From the cell containing the given text, extract its center point as [X, Y] coordinate. 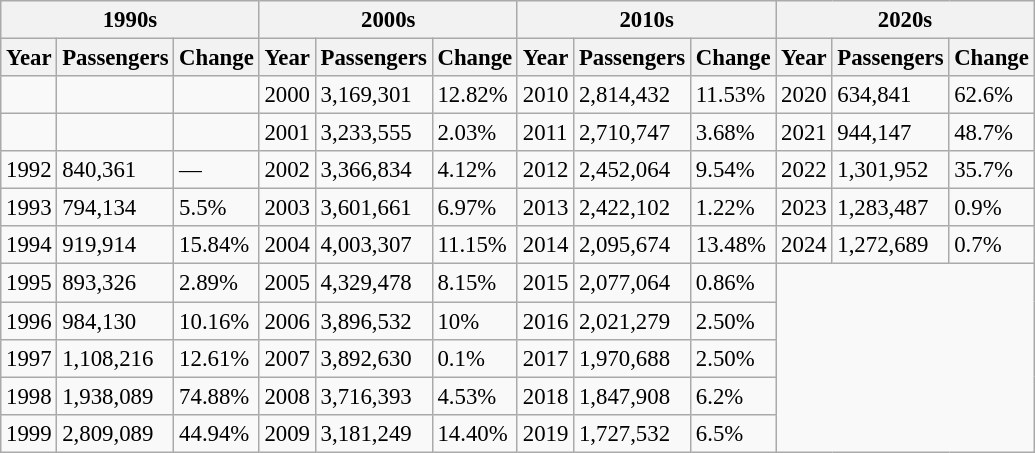
2006 [287, 321]
3.68% [734, 133]
2,095,674 [632, 245]
14.40% [474, 433]
3,892,630 [374, 358]
2.89% [216, 283]
1,938,089 [116, 396]
2010s [646, 20]
2,814,432 [632, 95]
2,422,102 [632, 208]
13.48% [734, 245]
1,283,487 [890, 208]
2007 [287, 358]
984,130 [116, 321]
3,169,301 [374, 95]
9.54% [734, 170]
6.2% [734, 396]
1,970,688 [632, 358]
2012 [545, 170]
2009 [287, 433]
44.94% [216, 433]
2011 [545, 133]
— [216, 170]
48.7% [992, 133]
2000s [388, 20]
2001 [287, 133]
2020s [905, 20]
6.97% [474, 208]
5.5% [216, 208]
15.84% [216, 245]
1,272,689 [890, 245]
4.53% [474, 396]
6.5% [734, 433]
2,710,747 [632, 133]
1994 [29, 245]
2004 [287, 245]
2020 [804, 95]
893,326 [116, 283]
1998 [29, 396]
1995 [29, 283]
2005 [287, 283]
0.1% [474, 358]
10.16% [216, 321]
2017 [545, 358]
840,361 [116, 170]
3,181,249 [374, 433]
2000 [287, 95]
2019 [545, 433]
10% [474, 321]
0.7% [992, 245]
4.12% [474, 170]
1999 [29, 433]
1,108,216 [116, 358]
2021 [804, 133]
1993 [29, 208]
0.9% [992, 208]
3,716,393 [374, 396]
2.03% [474, 133]
1,847,908 [632, 396]
1,727,532 [632, 433]
2024 [804, 245]
1.22% [734, 208]
0.86% [734, 283]
2,077,064 [632, 283]
2022 [804, 170]
2002 [287, 170]
3,896,532 [374, 321]
62.6% [992, 95]
4,003,307 [374, 245]
634,841 [890, 95]
12.61% [216, 358]
2023 [804, 208]
3,233,555 [374, 133]
1997 [29, 358]
1990s [130, 20]
3,601,661 [374, 208]
3,366,834 [374, 170]
1992 [29, 170]
11.53% [734, 95]
2013 [545, 208]
2008 [287, 396]
2010 [545, 95]
4,329,478 [374, 283]
2,021,279 [632, 321]
2003 [287, 208]
2,809,089 [116, 433]
35.7% [992, 170]
8.15% [474, 283]
2016 [545, 321]
2015 [545, 283]
944,147 [890, 133]
74.88% [216, 396]
2014 [545, 245]
919,914 [116, 245]
794,134 [116, 208]
1996 [29, 321]
2018 [545, 396]
2,452,064 [632, 170]
1,301,952 [890, 170]
12.82% [474, 95]
11.15% [474, 245]
